Search for the cell housing the specified text and yield its [X, Y] center coordinate. 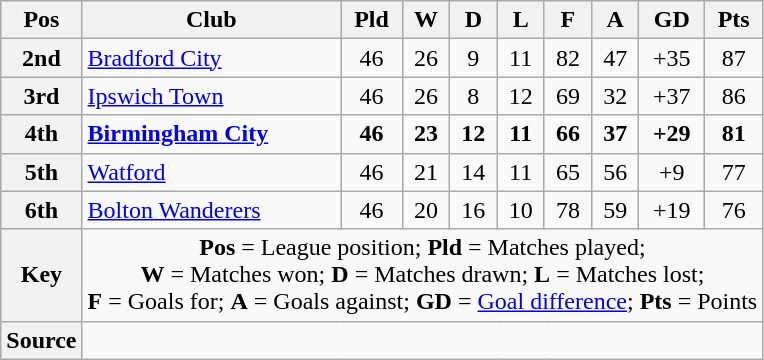
Watford [212, 172]
Key [42, 275]
A [616, 20]
Bolton Wanderers [212, 210]
86 [734, 96]
Birmingham City [212, 134]
D [474, 20]
4th [42, 134]
+29 [672, 134]
2nd [42, 58]
87 [734, 58]
L [520, 20]
76 [734, 210]
65 [568, 172]
Pld [372, 20]
Club [212, 20]
81 [734, 134]
32 [616, 96]
Bradford City [212, 58]
+35 [672, 58]
+37 [672, 96]
+19 [672, 210]
69 [568, 96]
GD [672, 20]
20 [426, 210]
23 [426, 134]
59 [616, 210]
5th [42, 172]
Pts [734, 20]
78 [568, 210]
8 [474, 96]
Ipswich Town [212, 96]
66 [568, 134]
9 [474, 58]
47 [616, 58]
3rd [42, 96]
82 [568, 58]
77 [734, 172]
16 [474, 210]
56 [616, 172]
10 [520, 210]
Pos [42, 20]
F [568, 20]
+9 [672, 172]
21 [426, 172]
W [426, 20]
14 [474, 172]
37 [616, 134]
6th [42, 210]
Source [42, 340]
